For the text-containing cell, return its midpoint in [x, y] coordinate format. 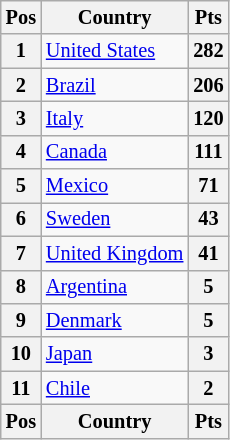
Argentina [114, 287]
6 [21, 219]
Brazil [114, 85]
United States [114, 51]
1 [21, 51]
4 [21, 152]
71 [208, 186]
10 [21, 354]
United Kingdom [114, 253]
282 [208, 51]
41 [208, 253]
Canada [114, 152]
Sweden [114, 219]
Mexico [114, 186]
43 [208, 219]
111 [208, 152]
Denmark [114, 320]
120 [208, 118]
7 [21, 253]
9 [21, 320]
Chile [114, 388]
11 [21, 388]
Italy [114, 118]
8 [21, 287]
Japan [114, 354]
206 [208, 85]
